From the cell containing the given text, extract its center point as [x, y] coordinate. 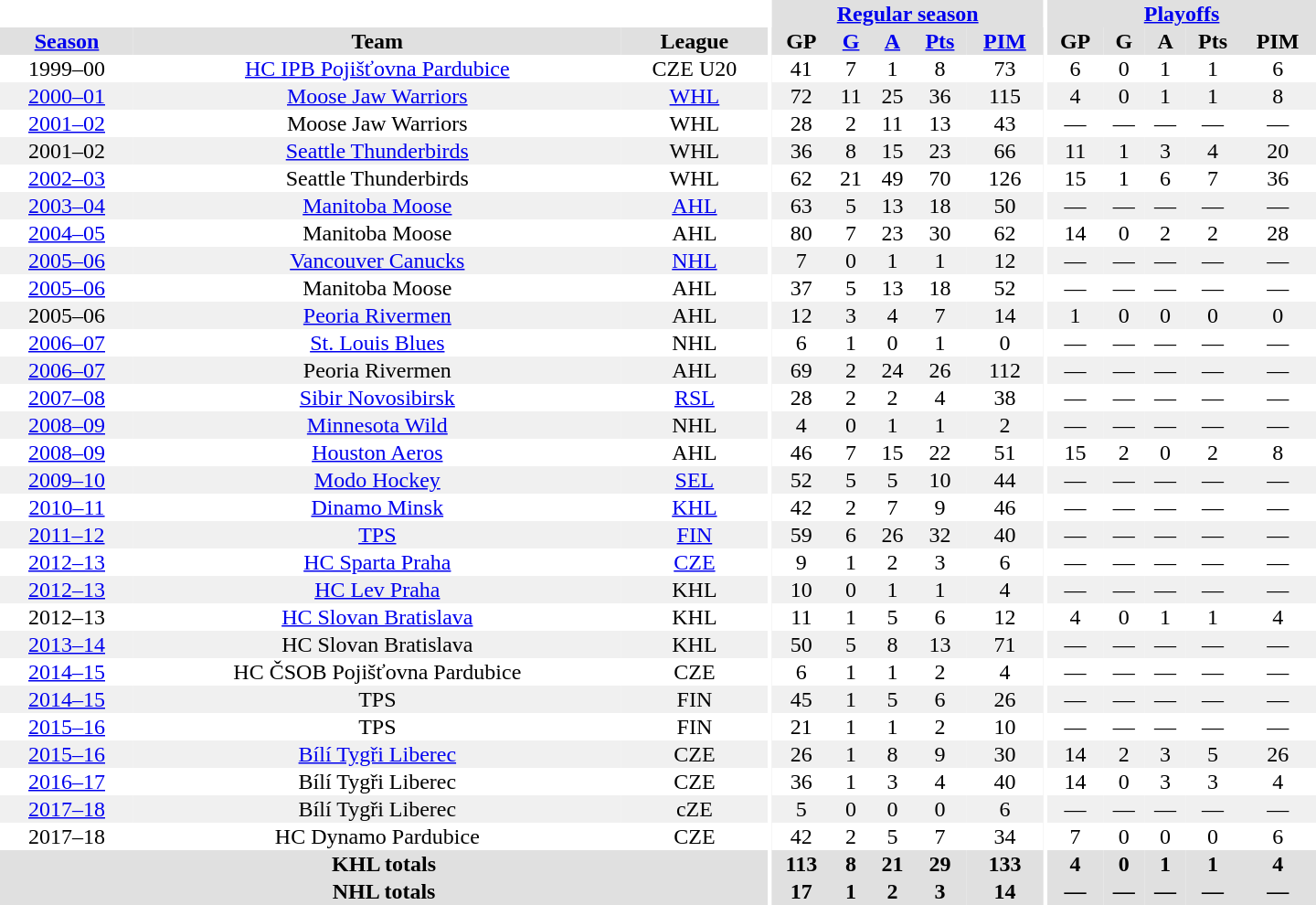
71 [1005, 644]
Regular season [907, 14]
70 [939, 178]
2009–10 [67, 480]
HC Lev Praha [377, 590]
Houston Aeros [377, 452]
22 [939, 452]
29 [939, 864]
37 [801, 288]
Dinamo Minsk [377, 507]
2002–03 [67, 178]
41 [801, 69]
2010–11 [67, 507]
24 [892, 370]
HC IPB Pojišťovna Pardubice [377, 69]
32 [939, 535]
St. Louis Blues [377, 343]
Season [67, 41]
2011–12 [67, 535]
112 [1005, 370]
17 [801, 891]
CZE U20 [695, 69]
43 [1005, 123]
2004–05 [67, 233]
72 [801, 96]
34 [1005, 836]
80 [801, 233]
NHL totals [384, 891]
Playoffs [1182, 14]
20 [1278, 151]
2013–14 [67, 644]
RSL [695, 398]
HC Sparta Praha [377, 562]
cZE [695, 809]
66 [1005, 151]
2016–17 [67, 782]
2007–08 [67, 398]
25 [892, 96]
73 [1005, 69]
59 [801, 535]
Sibir Novosibirsk [377, 398]
115 [1005, 96]
HC Dynamo Pardubice [377, 836]
2000–01 [67, 96]
Vancouver Canucks [377, 261]
133 [1005, 864]
2003–04 [67, 206]
League [695, 41]
Team [377, 41]
51 [1005, 452]
HC ČSOB Pojišťovna Pardubice [377, 672]
44 [1005, 480]
Modo Hockey [377, 480]
49 [892, 178]
126 [1005, 178]
SEL [695, 480]
1999–00 [67, 69]
KHL totals [384, 864]
113 [801, 864]
Minnesota Wild [377, 425]
63 [801, 206]
45 [801, 699]
69 [801, 370]
38 [1005, 398]
